Determine the [x, y] coordinate at the center of the cell enclosing the given text.  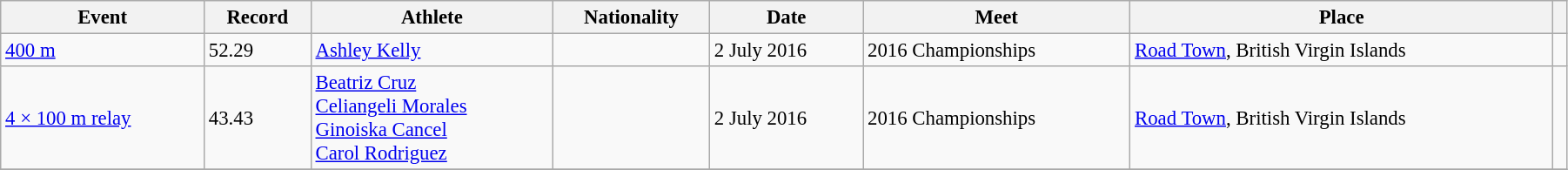
43.43 [258, 119]
Place [1342, 17]
Meet [997, 17]
Ashley Kelly [432, 51]
Record [258, 17]
Date [787, 17]
Athlete [432, 17]
Nationality [631, 17]
52.29 [258, 51]
400 m [103, 51]
4 × 100 m relay [103, 119]
Event [103, 17]
Beatriz CruzCeliangeli MoralesGinoiska CancelCarol Rodriguez [432, 119]
